Capture the cell that displays the provided text and extract its (X, Y) central coordinate. 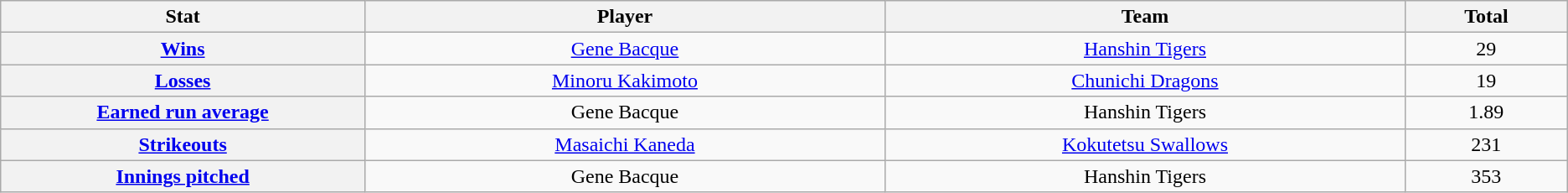
Chunichi Dragons (1144, 81)
353 (1486, 176)
Total (1486, 17)
Masaichi Kaneda (625, 144)
Innings pitched (183, 176)
Team (1144, 17)
1.89 (1486, 112)
Minoru Kakimoto (625, 81)
Player (625, 17)
Losses (183, 81)
29 (1486, 49)
Strikeouts (183, 144)
Stat (183, 17)
19 (1486, 81)
Earned run average (183, 112)
Wins (183, 49)
231 (1486, 144)
Kokutetsu Swallows (1144, 144)
